Scan for the cell matching the given text and deliver its (x, y) coordinate at center. 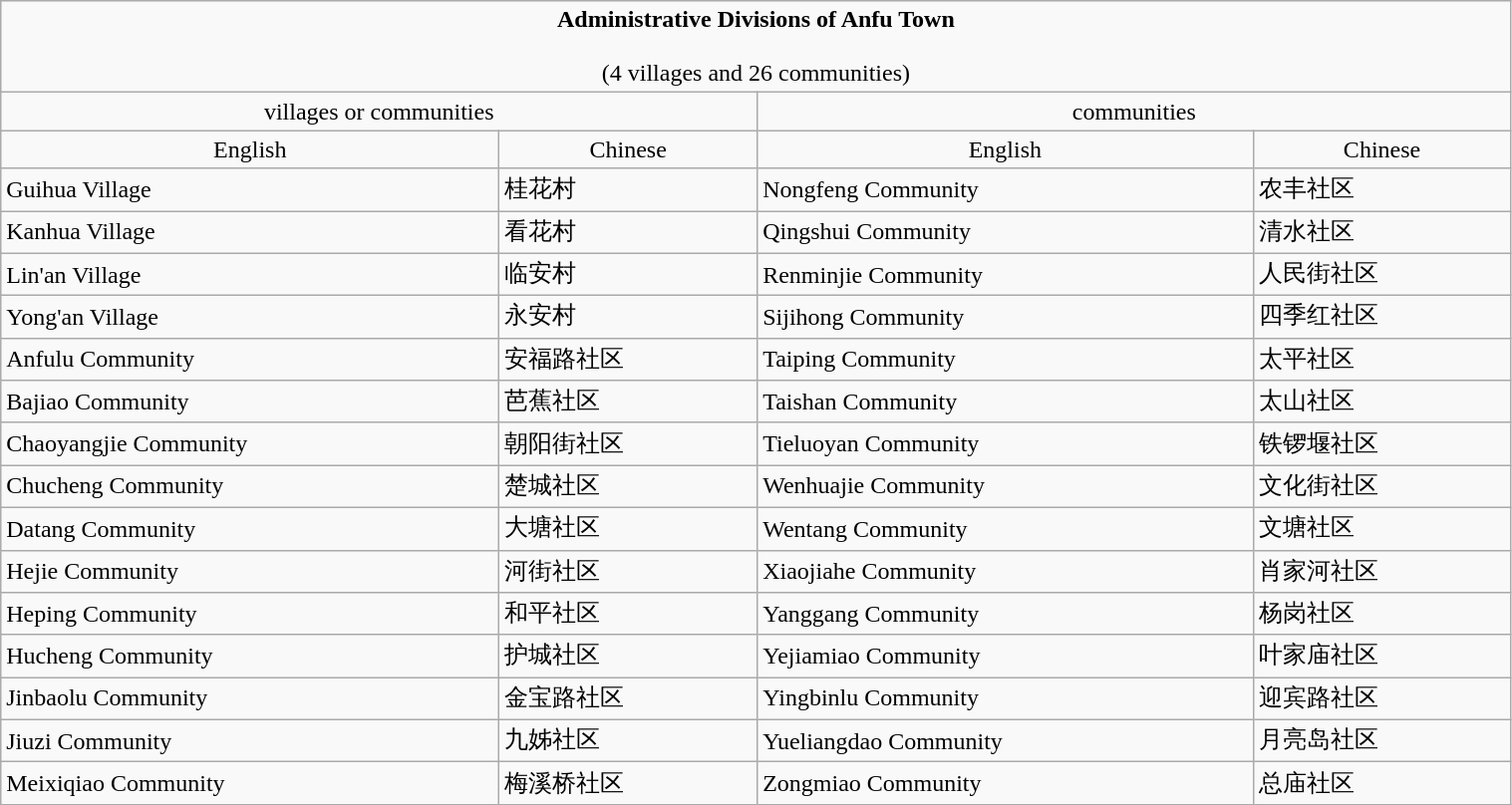
九姊社区 (628, 741)
Datang Community (250, 528)
四季红社区 (1381, 317)
Tieluoyan Community (1005, 444)
叶家庙社区 (1381, 656)
农丰社区 (1381, 189)
太山社区 (1381, 402)
Bajiao Community (250, 402)
Yejiamiao Community (1005, 656)
Xiaojiahe Community (1005, 572)
Guihua Village (250, 189)
Renminjie Community (1005, 275)
Yanggang Community (1005, 614)
Jinbaolu Community (250, 699)
Sijihong Community (1005, 317)
communities (1134, 112)
Nongfeng Community (1005, 189)
Heping Community (250, 614)
Chaoyangjie Community (250, 444)
Hucheng Community (250, 656)
Wentang Community (1005, 528)
Taishan Community (1005, 402)
Qingshui Community (1005, 233)
铁锣堰社区 (1381, 444)
杨岗社区 (1381, 614)
安福路社区 (628, 359)
Lin'an Village (250, 275)
Zongmiao Community (1005, 783)
看花村 (628, 233)
Administrative Divisions of Anfu Town(4 villages and 26 communities) (756, 47)
Wenhuajie Community (1005, 486)
Kanhua Village (250, 233)
Yong'an Village (250, 317)
楚城社区 (628, 486)
人民街社区 (1381, 275)
朝阳街社区 (628, 444)
河街社区 (628, 572)
梅溪桥社区 (628, 783)
Yingbinlu Community (1005, 699)
清水社区 (1381, 233)
Hejie Community (250, 572)
文化街社区 (1381, 486)
太平社区 (1381, 359)
护城社区 (628, 656)
临安村 (628, 275)
月亮岛社区 (1381, 741)
肖家河社区 (1381, 572)
金宝路社区 (628, 699)
Yueliangdao Community (1005, 741)
总庙社区 (1381, 783)
桂花村 (628, 189)
Chucheng Community (250, 486)
villages or communities (379, 112)
Jiuzi Community (250, 741)
文塘社区 (1381, 528)
Taiping Community (1005, 359)
永安村 (628, 317)
和平社区 (628, 614)
迎宾路社区 (1381, 699)
芭蕉社区 (628, 402)
大塘社区 (628, 528)
Anfulu Community (250, 359)
Meixiqiao Community (250, 783)
